From the cell containing the given text, extract its center point as (x, y) coordinate. 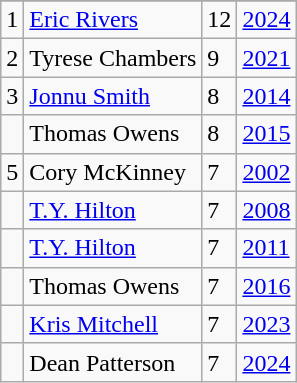
12 (220, 20)
5 (12, 172)
2011 (266, 248)
9 (220, 58)
2016 (266, 286)
3 (12, 96)
2015 (266, 134)
2008 (266, 210)
Cory McKinney (113, 172)
Dean Patterson (113, 362)
Tyrese Chambers (113, 58)
Kris Mitchell (113, 324)
Eric Rivers (113, 20)
2002 (266, 172)
2 (12, 58)
Jonnu Smith (113, 96)
2014 (266, 96)
2021 (266, 58)
2023 (266, 324)
1 (12, 20)
